Provide the [x, y] coordinate of the cell's center where the given text is located.  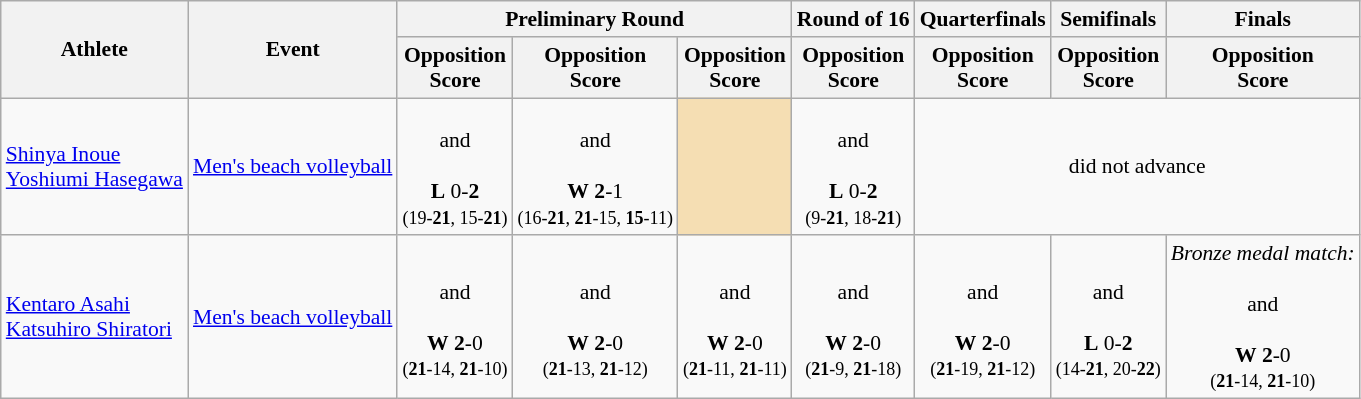
andW 2-0(21-11, 21-11) [735, 318]
andW 2-0(21-14, 21-10) [454, 318]
Athlete [94, 50]
Round of 16 [854, 19]
andW 2-0(21-9, 21-18) [854, 318]
Event [292, 50]
Kentaro Asahi Katsuhiro Shiratori [94, 318]
andL 0-2(19-21, 15-21) [454, 167]
Bronze medal match:andW 2-0(21-14, 21-10) [1263, 318]
did not advance [1138, 167]
Preliminary Round [594, 19]
Shinya Inoue Yoshiumi Hasegawa [94, 167]
andL 0-2(14-21, 20-22) [1108, 318]
Quarterfinals [983, 19]
andW 2-0(21-19, 21-12) [983, 318]
andW 2-0(21-13, 21-12) [596, 318]
andL 0-2(9-21, 18-21) [854, 167]
Finals [1263, 19]
andW 2-1(16-21, 21-15, 15-11) [596, 167]
Semifinals [1108, 19]
